Output the [X, Y] coordinate of the center of the cell containing the given text.  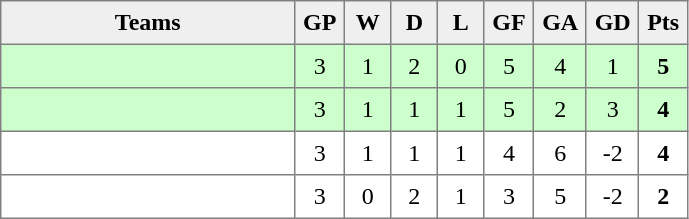
D [414, 23]
GF [509, 23]
Teams [148, 23]
L [461, 23]
Pts [663, 23]
6 [560, 153]
W [368, 23]
GD [612, 23]
GA [560, 23]
GP [320, 23]
